Return (X, Y) of the center of cell containing provided text 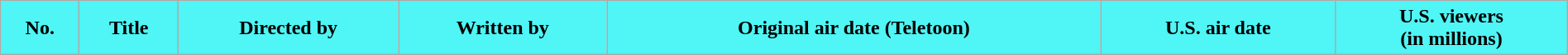
Title (129, 28)
U.S. air date (1218, 28)
Written by (503, 28)
No. (40, 28)
Original air date (Teletoon) (853, 28)
Directed by (289, 28)
U.S. viewers(in millions) (1452, 28)
